Provide the (X, Y) coordinate of the cell's center where the given text is located.  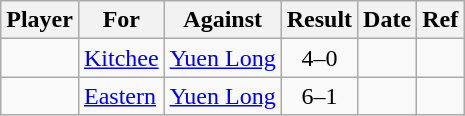
6–1 (319, 96)
Against (222, 20)
Date (388, 20)
Kitchee (121, 58)
4–0 (319, 58)
Eastern (121, 96)
Player (40, 20)
Ref (440, 20)
Result (319, 20)
For (121, 20)
